Determine the [X, Y] coordinate at the center of the cell enclosing the given text.  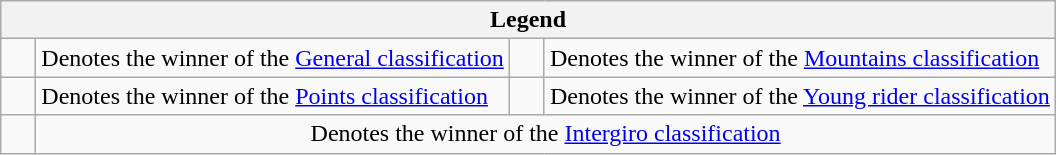
Denotes the winner of the Mountains classification [800, 58]
Legend [528, 20]
Denotes the winner of the Young rider classification [800, 96]
Denotes the winner of the General classification [273, 58]
Denotes the winner of the Intergiro classification [546, 134]
Denotes the winner of the Points classification [273, 96]
